Provide the (x, y) coordinate of the cell's center where the given text is located.  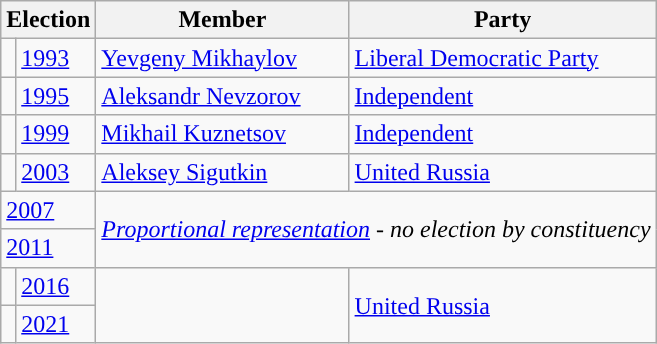
Mikhail Kuznetsov (222, 134)
Yevgeny Mikhaylov (222, 58)
Proportional representation - no election by constituency (376, 229)
2016 (56, 286)
2011 (48, 248)
2021 (56, 324)
1993 (56, 58)
Aleksandr Nevzorov (222, 96)
2003 (56, 172)
Aleksey Sigutkin (222, 172)
Party (502, 20)
2007 (48, 210)
1995 (56, 96)
1999 (56, 134)
Liberal Democratic Party (502, 58)
Member (222, 20)
Election (48, 20)
